Search for the cell housing the specified text and yield its (X, Y) center coordinate. 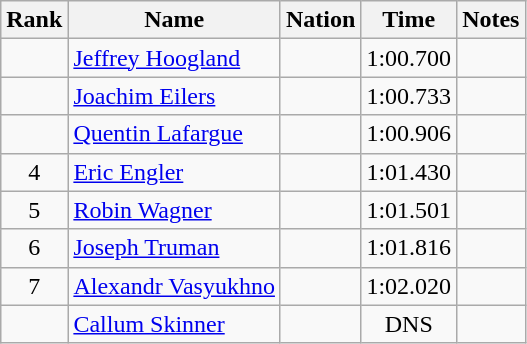
Jeffrey Hoogland (174, 58)
Joseph Truman (174, 248)
Eric Engler (174, 172)
DNS (409, 324)
1:01.430 (409, 172)
1:01.501 (409, 210)
6 (34, 248)
1:00.733 (409, 96)
1:01.816 (409, 248)
Name (174, 20)
1:00.700 (409, 58)
7 (34, 286)
4 (34, 172)
1:02.020 (409, 286)
1:00.906 (409, 134)
Nation (320, 20)
Time (409, 20)
Quentin Lafargue (174, 134)
Robin Wagner (174, 210)
Callum Skinner (174, 324)
Alexandr Vasyukhno (174, 286)
Joachim Eilers (174, 96)
Notes (491, 20)
Rank (34, 20)
5 (34, 210)
